Output the (x, y) coordinate of the center of the cell containing the given text.  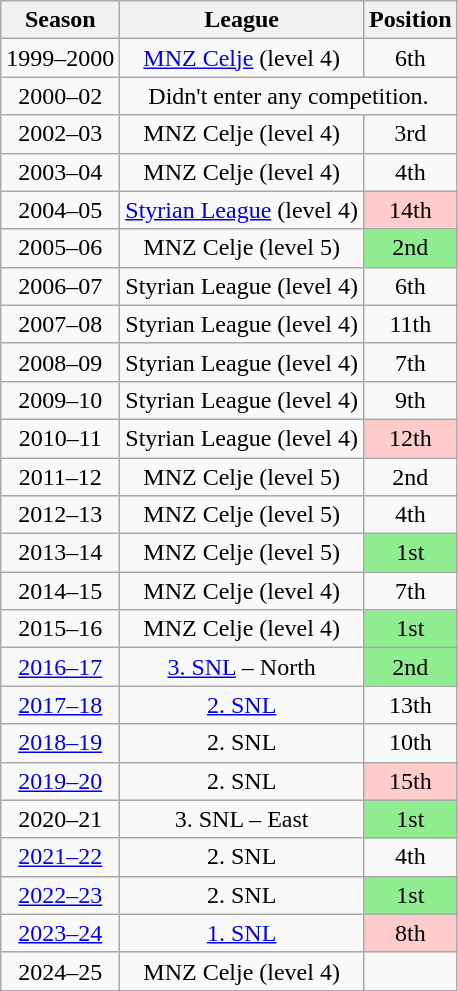
2012–13 (60, 515)
2017–18 (60, 705)
3. SNL – East (242, 819)
2000–02 (60, 96)
Season (60, 20)
14th (410, 210)
8th (410, 933)
2024–25 (60, 971)
2010–11 (60, 438)
Didn't enter any competition. (288, 96)
2005–06 (60, 248)
Position (410, 20)
2016–17 (60, 667)
2019–20 (60, 781)
12th (410, 438)
2002–03 (60, 134)
League (242, 20)
2013–14 (60, 553)
2004–05 (60, 210)
2009–10 (60, 400)
3rd (410, 134)
3. SNL – North (242, 667)
10th (410, 743)
13th (410, 705)
2008–09 (60, 362)
2003–04 (60, 172)
2015–16 (60, 629)
2021–22 (60, 857)
9th (410, 400)
2018–19 (60, 743)
15th (410, 781)
11th (410, 324)
2020–21 (60, 819)
2006–07 (60, 286)
2007–08 (60, 324)
2011–12 (60, 477)
2014–15 (60, 591)
2022–23 (60, 895)
1. SNL (242, 933)
2023–24 (60, 933)
1999–2000 (60, 58)
